Search for the cell housing the specified text and yield its (x, y) center coordinate. 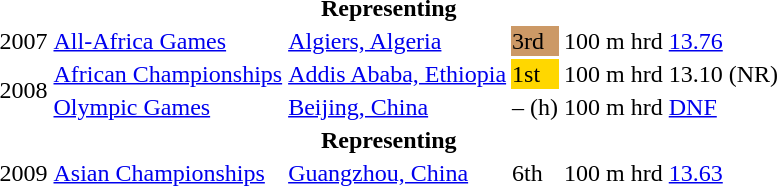
Beijing, China (398, 107)
Olympic Games (168, 107)
All-Africa Games (168, 41)
Addis Ababa, Ethiopia (398, 74)
3rd (536, 41)
1st (536, 74)
African Championships (168, 74)
– (h) (536, 107)
Algiers, Algeria (398, 41)
